Provide the [x, y] coordinate of the cell's center where the given text is located.  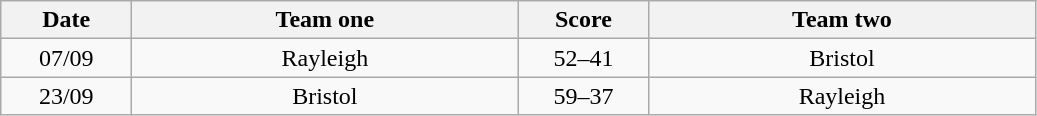
Score [584, 20]
Team two [842, 20]
Date [66, 20]
23/09 [66, 96]
59–37 [584, 96]
Team one [325, 20]
07/09 [66, 58]
52–41 [584, 58]
